Return the (X, Y) coordinate for the center point of the cell that contains the specified text.  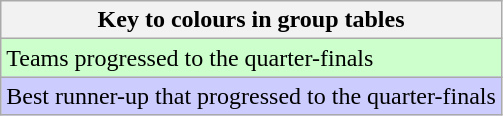
Best runner-up that progressed to the quarter-finals (252, 96)
Teams progressed to the quarter-finals (252, 58)
Key to colours in group tables (252, 20)
